From the cell containing the given text, extract its center point as [x, y] coordinate. 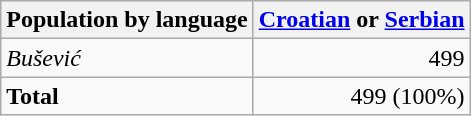
Croatian or Serbian [362, 20]
Bušević [127, 58]
Total [127, 96]
Population by language [127, 20]
499 (100%) [362, 96]
499 [362, 58]
